Scan for the cell matching the given text and deliver its (X, Y) coordinate at center. 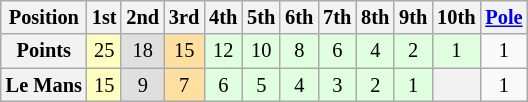
9 (142, 85)
3rd (184, 17)
1st (104, 17)
8th (375, 17)
6th (299, 17)
2nd (142, 17)
7th (337, 17)
Position (44, 17)
10th (456, 17)
Points (44, 51)
12 (223, 51)
7 (184, 85)
5th (261, 17)
4th (223, 17)
9th (413, 17)
25 (104, 51)
8 (299, 51)
3 (337, 85)
10 (261, 51)
5 (261, 85)
Pole (504, 17)
18 (142, 51)
Le Mans (44, 85)
